Return the [X, Y] coordinate for the center point of the cell that contains the specified text.  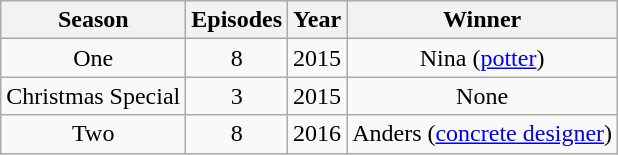
Winner [482, 20]
Year [318, 20]
One [94, 58]
None [482, 96]
3 [237, 96]
Anders (concrete designer) [482, 134]
Episodes [237, 20]
Christmas Special [94, 96]
Nina (potter) [482, 58]
Two [94, 134]
Season [94, 20]
2016 [318, 134]
